Search for the cell housing the specified text and yield its [x, y] center coordinate. 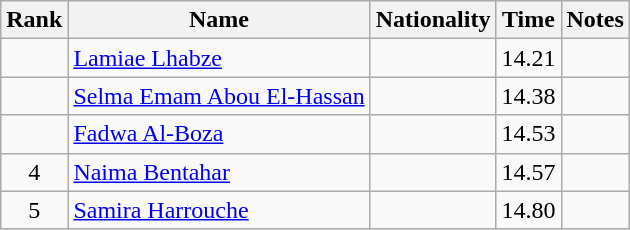
Fadwa Al-Boza [219, 134]
Samira Harrouche [219, 210]
Rank [34, 20]
Nationality [433, 20]
Name [219, 20]
14.38 [528, 96]
Naima Bentahar [219, 172]
14.53 [528, 134]
Notes [595, 20]
4 [34, 172]
14.21 [528, 58]
Lamiae Lhabze [219, 58]
5 [34, 210]
Selma Emam Abou El-Hassan [219, 96]
14.57 [528, 172]
Time [528, 20]
14.80 [528, 210]
